Return (X, Y) of the center of cell containing provided text 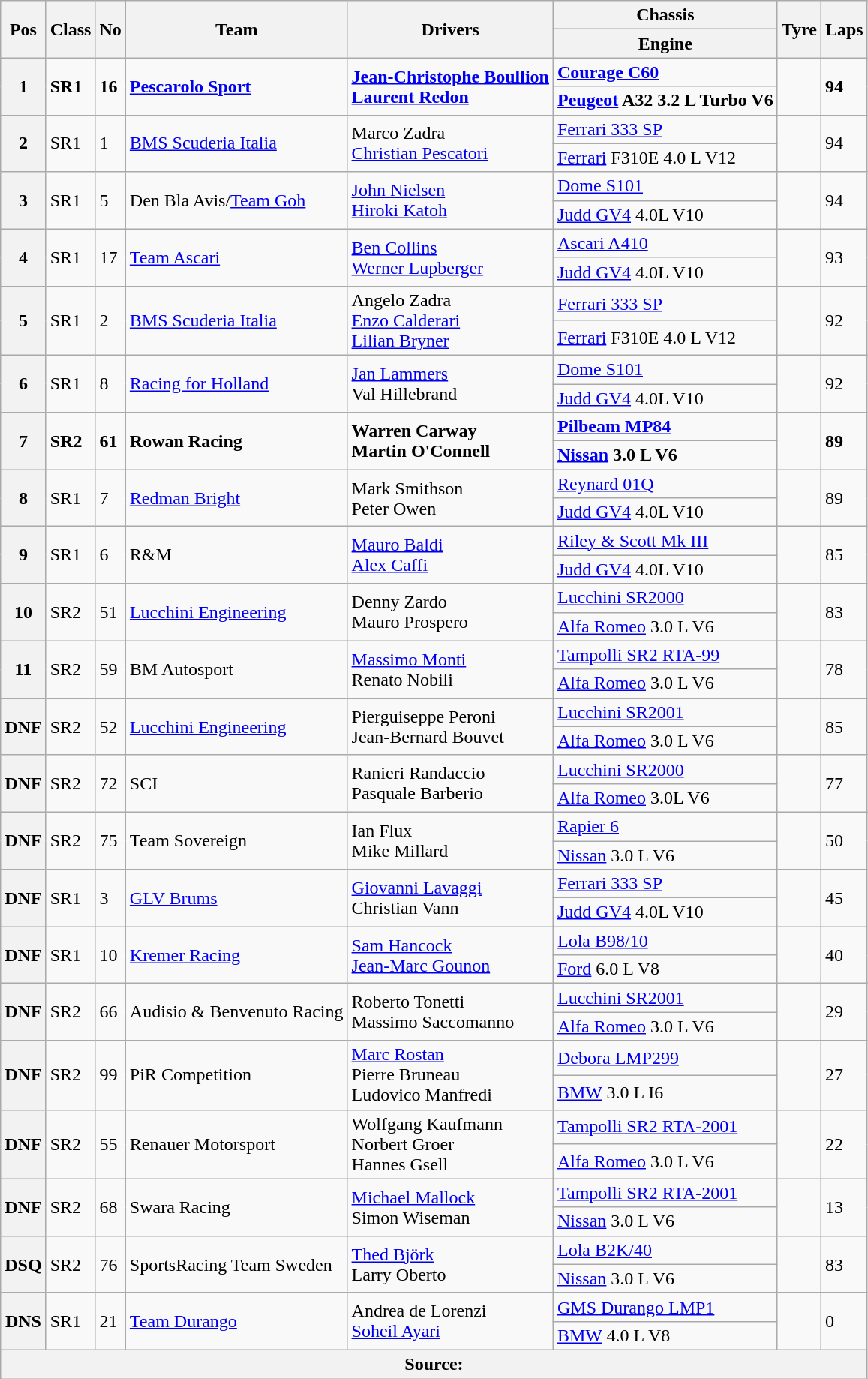
PiR Competition (236, 1075)
Pierguiseppe Peroni Jean-Bernard Bouvet (450, 726)
Swara Racing (236, 1207)
Chassis (665, 15)
77 (844, 783)
22 (844, 1144)
16 (110, 86)
Pos (23, 29)
Roberto Tonetti Massimo Saccomanno (450, 1012)
R&M (236, 555)
Reynard 01Q (665, 484)
Jan Lammers Val Hillebrand (450, 383)
55 (110, 1144)
Tampolli SR2 RTA-99 (665, 655)
Ford 6.0 L V8 (665, 969)
9 (23, 555)
BMW 3.0 L I6 (665, 1092)
Denny Zardo Mauro Prospero (450, 612)
72 (110, 783)
40 (844, 955)
DSQ (23, 1264)
Ben Collins Werner Lupberger (450, 257)
Ranieri Randaccio Pasquale Barberio (450, 783)
GMS Durango LMP1 (665, 1307)
Rowan Racing (236, 441)
Rapier 6 (665, 826)
Ascari A410 (665, 243)
Sam Hancock Jean-Marc Gounon (450, 955)
Engine (665, 44)
Laps (844, 29)
Team (236, 29)
DNS (23, 1321)
29 (844, 1012)
Thed Björk Larry Oberto (450, 1264)
Warren Carway Martin O'Connell (450, 441)
Massimo Monti Renato Nobili (450, 669)
61 (110, 441)
Renauer Motorsport (236, 1144)
Alfa Romeo 3.0L V6 (665, 798)
Kremer Racing (236, 955)
78 (844, 669)
Wolfgang Kaufmann Norbert Groer Hannes Gsell (450, 1144)
Audisio & Benvenuto Racing (236, 1012)
Giovanni Lavaggi Christian Vann (450, 898)
59 (110, 669)
4 (23, 257)
BMW 4.0 L V8 (665, 1335)
Den Bla Avis/Team Goh (236, 200)
Andrea de Lorenzi Soheil Ayari (450, 1321)
Marc Rostan Pierre Bruneau Ludovico Manfredi (450, 1075)
45 (844, 898)
Racing for Holland (236, 383)
21 (110, 1321)
17 (110, 257)
93 (844, 257)
0 (844, 1321)
Pilbeam MP84 (665, 427)
Team Durango (236, 1321)
GLV Brums (236, 898)
66 (110, 1012)
Source: (434, 1364)
Mark Smithson Peter Owen (450, 498)
Team Ascari (236, 257)
99 (110, 1075)
11 (23, 669)
Ian Flux Mike Millard (450, 840)
51 (110, 612)
Lola B98/10 (665, 941)
SportsRacing Team Sweden (236, 1264)
Peugeot A32 3.2 L Turbo V6 (665, 101)
Debora LMP299 (665, 1058)
68 (110, 1207)
Angelo Zadra Enzo Calderari Lilian Bryner (450, 320)
13 (844, 1207)
Michael Mallock Simon Wiseman (450, 1207)
75 (110, 840)
Lola B2K/40 (665, 1250)
Riley & Scott Mk III (665, 541)
Tyre (799, 29)
Pescarolo Sport (236, 86)
Jean-Christophe Boullion Laurent Redon (450, 86)
No (110, 29)
52 (110, 726)
Team Sovereign (236, 840)
Courage C60 (665, 72)
Redman Bright (236, 498)
Marco Zadra Christian Pescatori (450, 143)
Mauro Baldi Alex Caffi (450, 555)
Drivers (450, 29)
John Nielsen Hiroki Katoh (450, 200)
76 (110, 1264)
27 (844, 1075)
Class (71, 29)
SCI (236, 783)
50 (844, 840)
BM Autosport (236, 669)
